Search for the cell housing the specified text and yield its (X, Y) center coordinate. 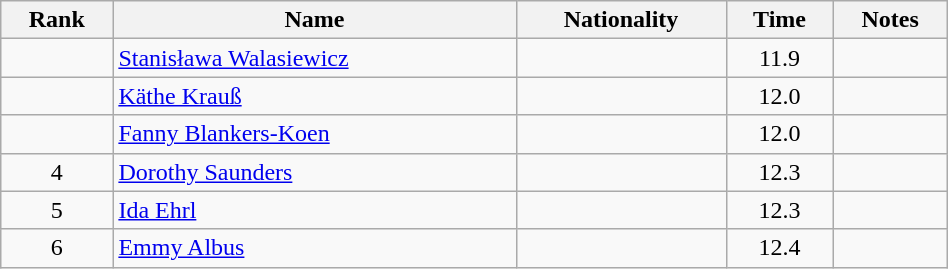
Fanny Blankers-Koen (314, 134)
5 (57, 210)
4 (57, 172)
Emmy Albus (314, 248)
Time (780, 20)
Dorothy Saunders (314, 172)
Rank (57, 20)
Notes (890, 20)
11.9 (780, 58)
6 (57, 248)
12.4 (780, 248)
Name (314, 20)
Nationality (621, 20)
Stanisława Walasiewicz (314, 58)
Ida Ehrl (314, 210)
Käthe Krauß (314, 96)
